For the text-containing cell, return its midpoint in [X, Y] coordinate format. 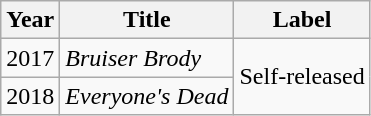
Title [147, 20]
Year [30, 20]
Bruiser Brody [147, 58]
Self-released [302, 77]
2018 [30, 96]
Label [302, 20]
Everyone's Dead [147, 96]
2017 [30, 58]
